Locate the cell with the specified text and output its [x, y] center coordinate. 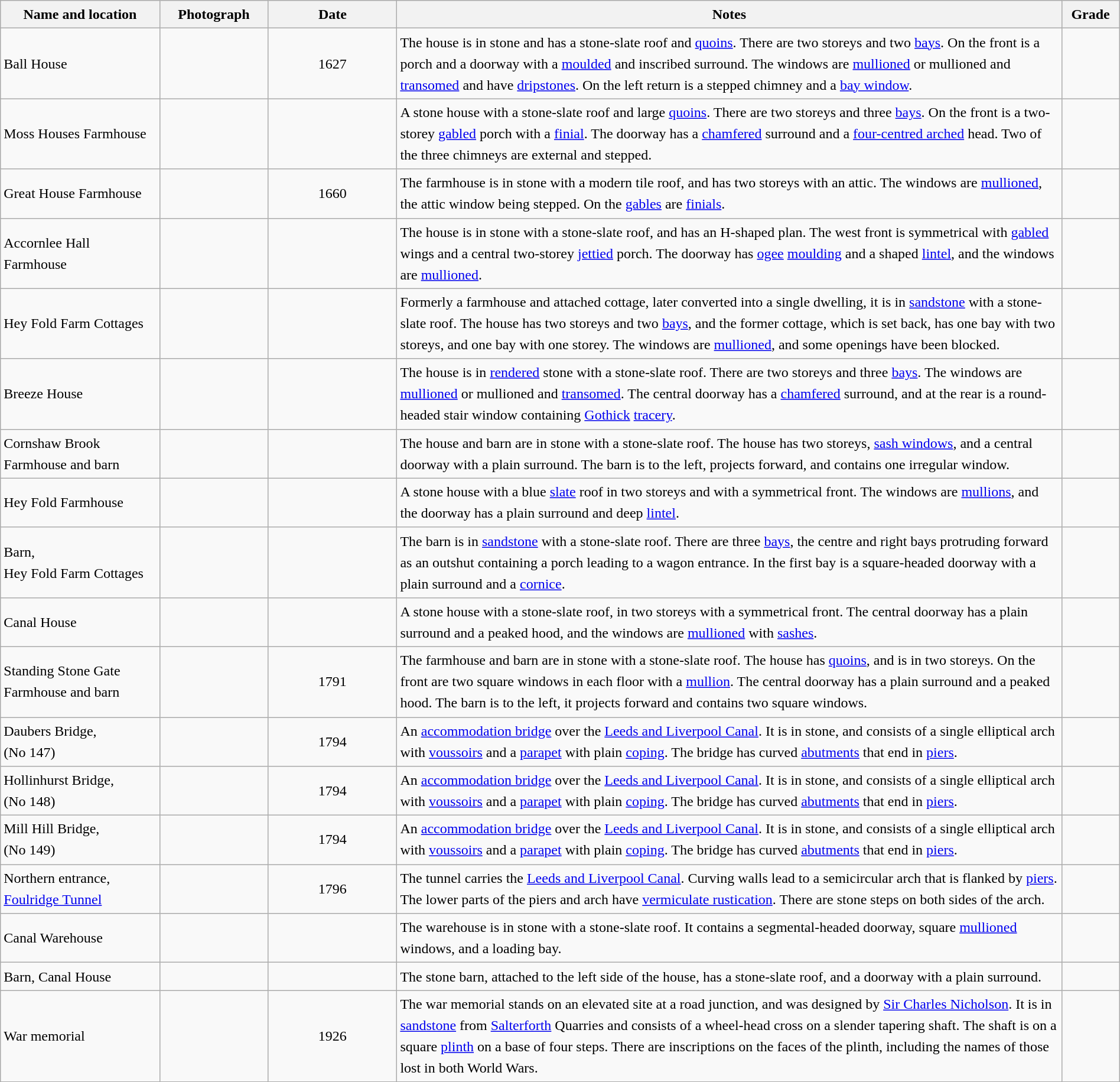
1926 [333, 1036]
Accornlee Hall Farmhouse [80, 253]
Notes [729, 14]
Breeze House [80, 394]
Photograph [214, 14]
Ball House [80, 64]
Standing Stone Gate Farmhouse and barn [80, 682]
War memorial [80, 1036]
Barn, Canal House [80, 976]
1796 [333, 889]
Barn,Hey Fold Farm Cottages [80, 563]
1660 [333, 194]
1627 [333, 64]
Mill Hill Bridge,(No 149) [80, 840]
Cornshaw Brook Farmhouse and barn [80, 454]
Moss Houses Farmhouse [80, 134]
Daubers Bridge,(No 147) [80, 742]
Hey Fold Farm Cottages [80, 324]
Northern entrance,Foulridge Tunnel [80, 889]
1791 [333, 682]
Grade [1090, 14]
Canal Warehouse [80, 938]
Canal House [80, 622]
Great House Farmhouse [80, 194]
Date [333, 14]
The stone barn, attached to the left side of the house, has a stone-slate roof, and a doorway with a plain surround. [729, 976]
Name and location [80, 14]
The warehouse is in stone with a stone-slate roof. It contains a segmental-headed doorway, square mullioned windows, and a loading bay. [729, 938]
Hollinhurst Bridge,(No 148) [80, 791]
Hey Fold Farmhouse [80, 502]
